Pinpoint the cell where the given text exists, returning its (x, y) midpoint coordinate. 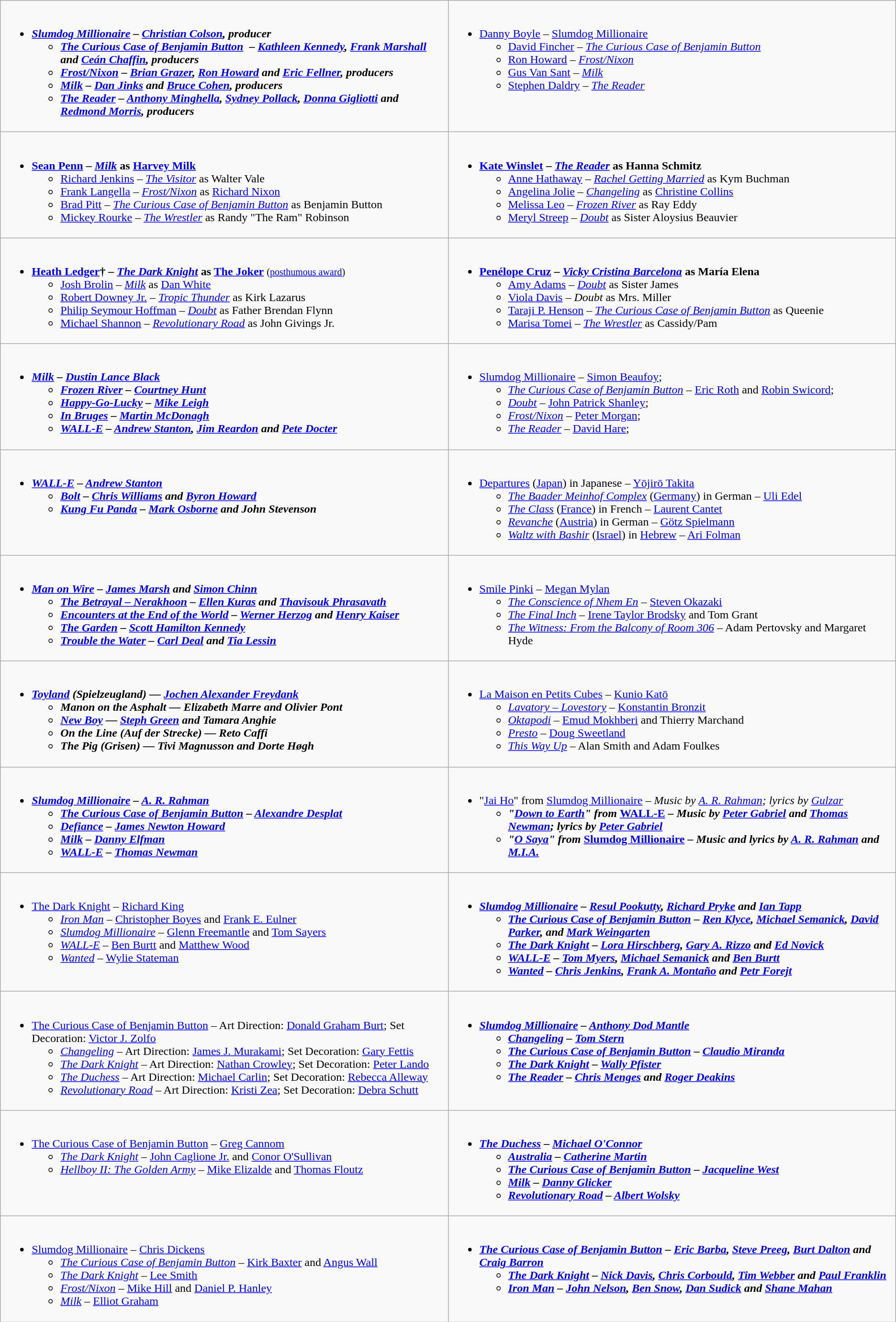
WALL-E – Andrew StantonBolt – Chris Williams and Byron HowardKung Fu Panda – Mark Osborne and John Stevenson (224, 503)
